Return (x, y) of the center of cell containing provided text 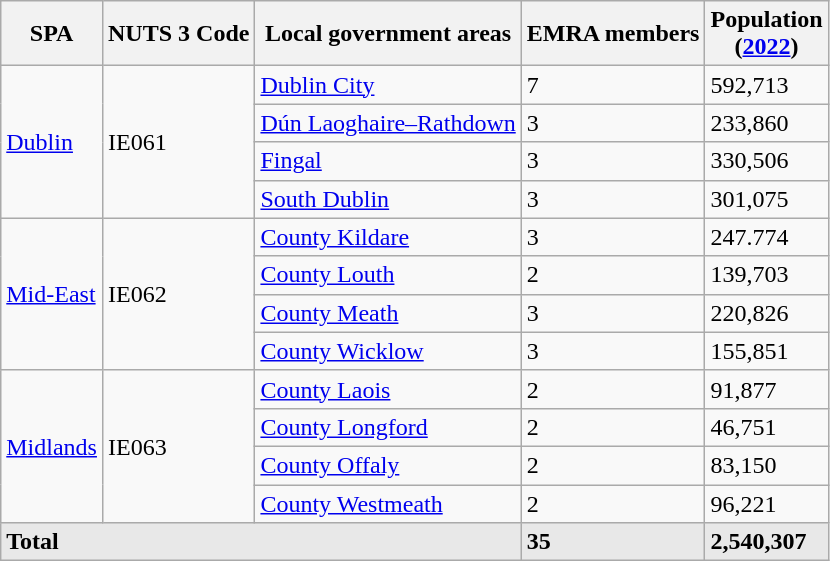
Population(2022) (766, 34)
County Meath (388, 313)
Dún Laoghaire–Rathdown (388, 123)
County Wicklow (388, 351)
County Offaly (388, 465)
SPA (52, 34)
Local government areas (388, 34)
35 (613, 542)
IE061 (178, 142)
2,540,307 (766, 542)
NUTS 3 Code (178, 34)
IE062 (178, 294)
301,075 (766, 199)
County Kildare (388, 237)
83,150 (766, 465)
Total (261, 542)
Dublin City (388, 85)
County Longford (388, 427)
Midlands (52, 446)
Mid-East (52, 294)
County Louth (388, 275)
EMRA members (613, 34)
IE063 (178, 446)
South Dublin (388, 199)
247.774 (766, 237)
91,877 (766, 389)
592,713 (766, 85)
139,703 (766, 275)
County Westmeath (388, 503)
155,851 (766, 351)
96,221 (766, 503)
Dublin (52, 142)
7 (613, 85)
46,751 (766, 427)
County Laois (388, 389)
220,826 (766, 313)
233,860 (766, 123)
330,506 (766, 161)
Fingal (388, 161)
